Detect which cell encompasses the target text, then output its [x, y] center coordinate. 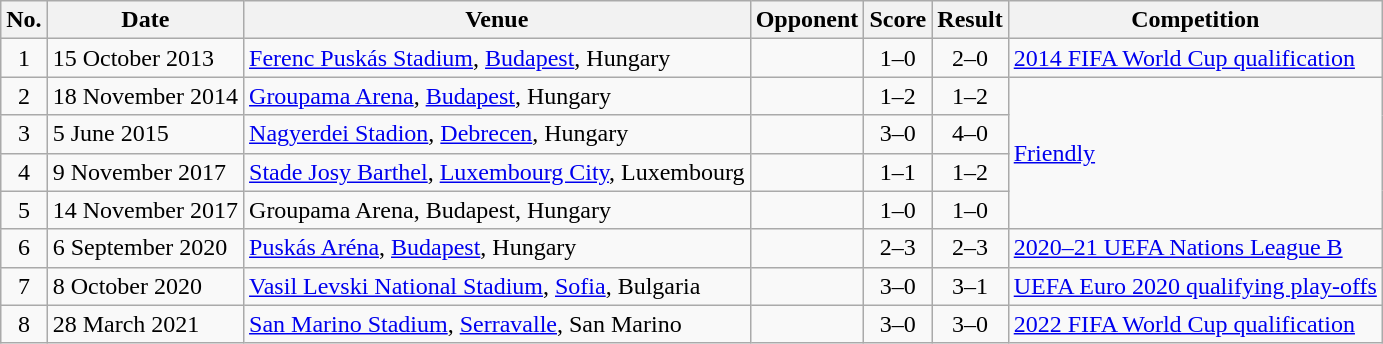
6 September 2020 [145, 248]
3 [24, 134]
1 [24, 58]
2020–21 UEFA Nations League B [1195, 248]
18 November 2014 [145, 96]
Result [970, 20]
1–1 [898, 172]
4 [24, 172]
Date [145, 20]
9 November 2017 [145, 172]
Stade Josy Barthel, Luxembourg City, Luxembourg [498, 172]
2–0 [970, 58]
Vasil Levski National Stadium, Sofia, Bulgaria [498, 286]
Nagyerdei Stadion, Debrecen, Hungary [498, 134]
San Marino Stadium, Serravalle, San Marino [498, 324]
7 [24, 286]
8 [24, 324]
14 November 2017 [145, 210]
Ferenc Puskás Stadium, Budapest, Hungary [498, 58]
6 [24, 248]
8 October 2020 [145, 286]
28 March 2021 [145, 324]
15 October 2013 [145, 58]
5 June 2015 [145, 134]
2 [24, 96]
UEFA Euro 2020 qualifying play-offs [1195, 286]
2014 FIFA World Cup qualification [1195, 58]
4–0 [970, 134]
Friendly [1195, 153]
Score [898, 20]
3–1 [970, 286]
Venue [498, 20]
Competition [1195, 20]
Opponent [807, 20]
5 [24, 210]
Puskás Aréna, Budapest, Hungary [498, 248]
2022 FIFA World Cup qualification [1195, 324]
No. [24, 20]
